Search for the cell housing the specified text and yield its [X, Y] center coordinate. 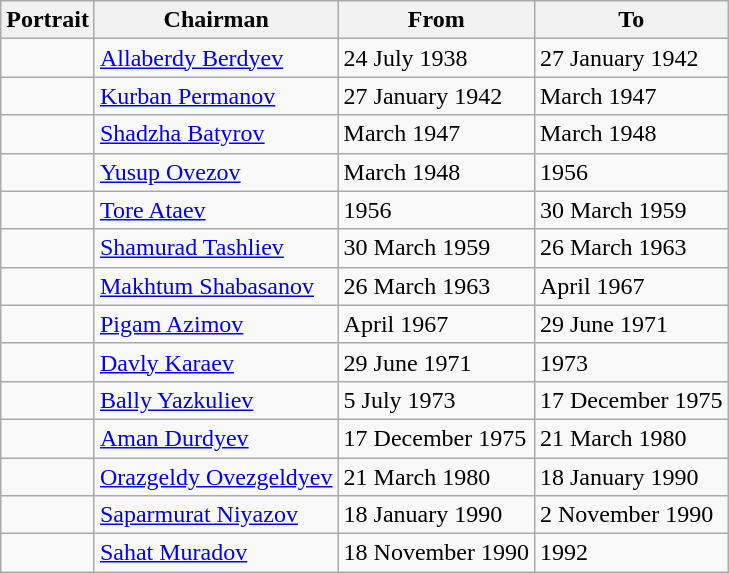
Makhtum Shabasanov [216, 286]
Shadzha Batyrov [216, 134]
Aman Durdyev [216, 438]
1973 [631, 362]
Pigam Azimov [216, 324]
Chairman [216, 20]
Allaberdy Berdyev [216, 58]
Saparmurat Niyazov [216, 515]
24 July 1938 [436, 58]
1992 [631, 553]
Kurban Permanov [216, 96]
18 November 1990 [436, 553]
Portrait [48, 20]
To [631, 20]
Tore Ataev [216, 210]
Yusup Ovezov [216, 172]
Shamurad Tashliev [216, 248]
Sahat Muradov [216, 553]
Bally Yazkuliev [216, 400]
Davly Karaev [216, 362]
2 November 1990 [631, 515]
From [436, 20]
5 July 1973 [436, 400]
Orazgeldy Ovezgeldyev [216, 477]
